Pinpoint the cell where the given text exists, returning its [X, Y] midpoint coordinate. 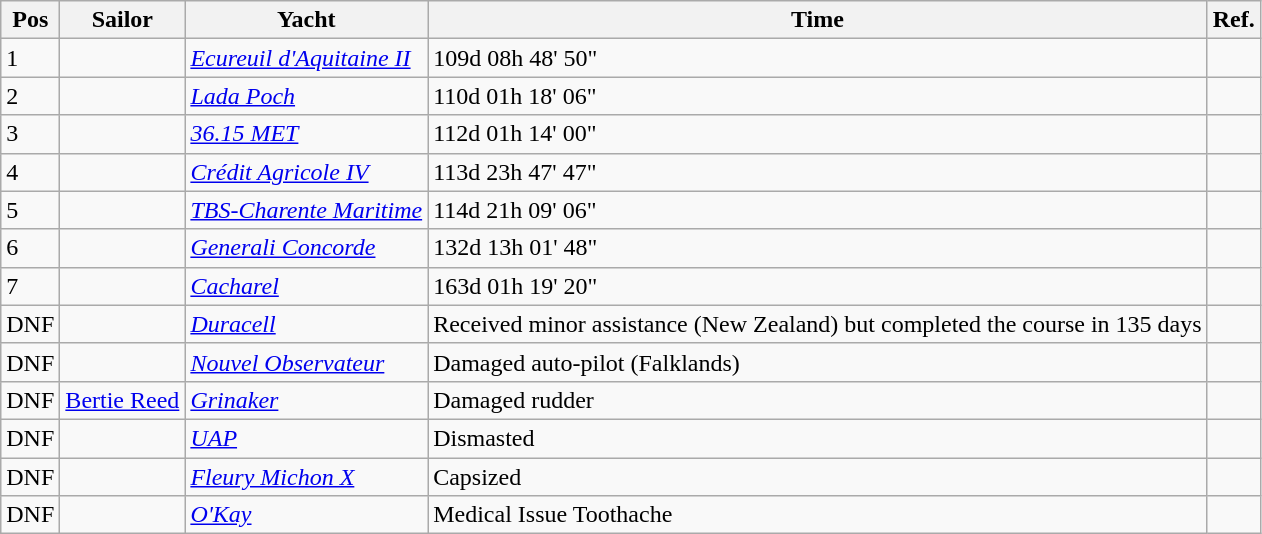
109d 08h 48' 50" [818, 58]
110d 01h 18' 06" [818, 96]
Fleury Michon X [306, 477]
Nouvel Observateur [306, 362]
Sailor [122, 20]
Time [818, 20]
113d 23h 47' 47" [818, 172]
36.15 MET [306, 134]
132d 13h 01' 48" [818, 248]
TBS-Charente Maritime [306, 210]
Capsized [818, 477]
Duracell [306, 324]
Medical Issue Toothache [818, 515]
112d 01h 14' 00" [818, 134]
Ref. [1234, 20]
5 [30, 210]
Damaged auto-pilot (Falklands) [818, 362]
UAP [306, 438]
Generali Concorde [306, 248]
3 [30, 134]
Yacht [306, 20]
163d 01h 19' 20" [818, 286]
Received minor assistance (New Zealand) but completed the course in 135 days [818, 324]
4 [30, 172]
O'Kay [306, 515]
2 [30, 96]
Grinaker [306, 400]
Damaged rudder [818, 400]
Pos [30, 20]
Dismasted [818, 438]
6 [30, 248]
Crédit Agricole IV [306, 172]
7 [30, 286]
114d 21h 09' 06" [818, 210]
Lada Poch [306, 96]
Cacharel [306, 286]
Ecureuil d'Aquitaine II [306, 58]
Bertie Reed [122, 400]
1 [30, 58]
